Output the [x, y] coordinate of the center of the cell containing the given text.  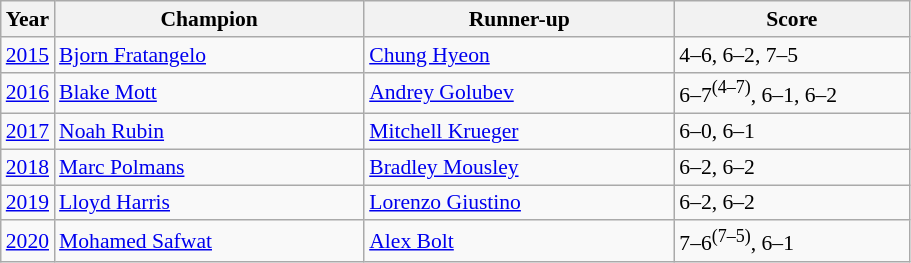
2017 [28, 132]
6–7(4–7), 6–1, 6–2 [792, 92]
2019 [28, 203]
Lorenzo Giustino [519, 203]
4–6, 6–2, 7–5 [792, 55]
Chung Hyeon [519, 55]
Noah Rubin [209, 132]
Lloyd Harris [209, 203]
Marc Polmans [209, 167]
Bjorn Fratangelo [209, 55]
2016 [28, 92]
Bradley Mousley [519, 167]
Alex Bolt [519, 242]
6–0, 6–1 [792, 132]
Year [28, 19]
Blake Mott [209, 92]
Score [792, 19]
7–6(7–5), 6–1 [792, 242]
Runner-up [519, 19]
2020 [28, 242]
2015 [28, 55]
Andrey Golubev [519, 92]
Champion [209, 19]
Mitchell Krueger [519, 132]
2018 [28, 167]
Mohamed Safwat [209, 242]
